Detect which cell encompasses the target text, then output its (x, y) center coordinate. 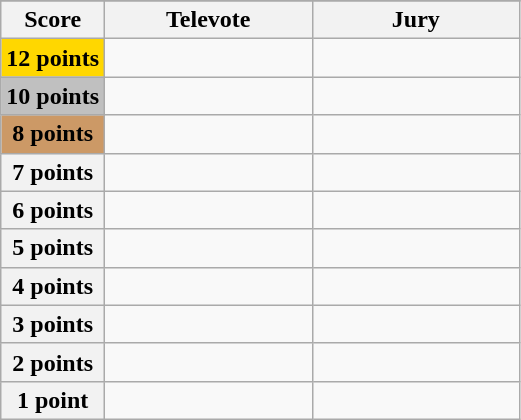
Score (53, 20)
6 points (53, 210)
1 point (53, 400)
Jury (416, 20)
12 points (53, 58)
Televote (209, 20)
3 points (53, 324)
7 points (53, 172)
2 points (53, 362)
4 points (53, 286)
10 points (53, 96)
5 points (53, 248)
8 points (53, 134)
